Provide the [x, y] coordinate of the cell's center where the given text is located.  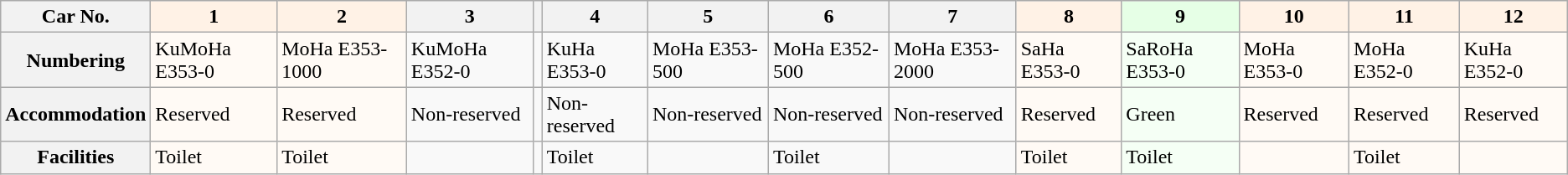
Accommodation [75, 114]
12 [1513, 17]
MoHa E352-0 [1405, 60]
6 [828, 17]
Numbering [75, 60]
KuHa E353-0 [595, 60]
MoHa E353-500 [708, 60]
5 [708, 17]
SaHa E353-0 [1069, 60]
4 [595, 17]
MoHa E353-1000 [342, 60]
MoHa E352-500 [828, 60]
KuMoHa E353-0 [214, 60]
Car No. [75, 17]
MoHa E353-0 [1294, 60]
9 [1180, 17]
11 [1405, 17]
10 [1294, 17]
KuMoHa E352-0 [469, 60]
7 [952, 17]
Green [1180, 114]
MoHa E353-2000 [952, 60]
1 [214, 17]
KuHa E352-0 [1513, 60]
Facilities [75, 157]
SaRoHa E353-0 [1180, 60]
2 [342, 17]
8 [1069, 17]
3 [469, 17]
